Scan for the cell matching the given text and deliver its (X, Y) coordinate at center. 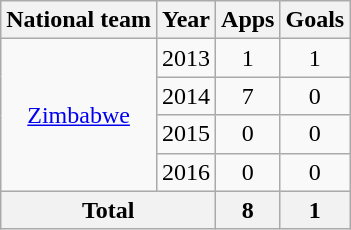
National team (79, 20)
2016 (186, 172)
Year (186, 20)
7 (248, 96)
2013 (186, 58)
Total (108, 210)
2015 (186, 134)
8 (248, 210)
Goals (315, 20)
Apps (248, 20)
2014 (186, 96)
Zimbabwe (79, 115)
